Search for the cell housing the specified text and yield its [X, Y] center coordinate. 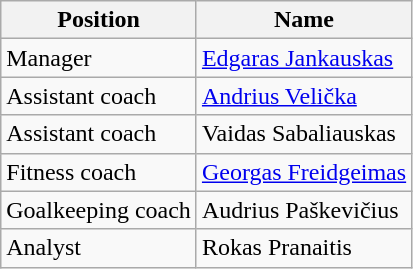
Goalkeeping coach [99, 210]
Georgas Freidgeimas [304, 172]
Vaidas Sabaliauskas [304, 134]
Manager [99, 58]
Edgaras Jankauskas [304, 58]
Fitness coach [99, 172]
Position [99, 20]
Andrius Velička [304, 96]
Analyst [99, 248]
Rokas Pranaitis [304, 248]
Audrius Paškevičius [304, 210]
Name [304, 20]
